Determine the (X, Y) coordinate at the center of the cell enclosing the given text.  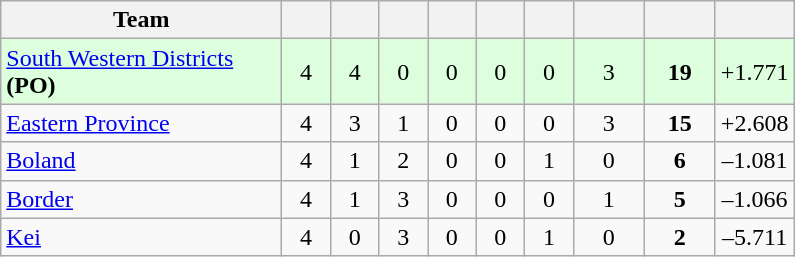
Kei (142, 237)
Team (142, 20)
–1.066 (754, 199)
15 (680, 123)
–1.081 (754, 161)
Boland (142, 161)
Eastern Province (142, 123)
5 (680, 199)
South Western Districts (PO) (142, 72)
+1.771 (754, 72)
19 (680, 72)
Border (142, 199)
+2.608 (754, 123)
–5.711 (754, 237)
6 (680, 161)
